Extract the (X, Y) coordinate from the center of the cell holding the provided text.  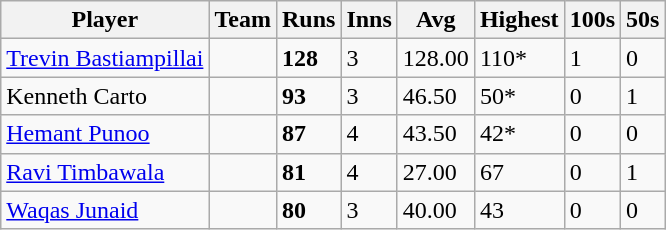
40.00 (436, 210)
Waqas Junaid (105, 210)
100s (592, 20)
81 (308, 172)
93 (308, 96)
43.50 (436, 134)
128 (308, 58)
Ravi Timbawala (105, 172)
Kenneth Carto (105, 96)
Team (243, 20)
Trevin Bastiampillai (105, 58)
67 (519, 172)
Player (105, 20)
128.00 (436, 58)
Highest (519, 20)
50* (519, 96)
46.50 (436, 96)
Hemant Punoo (105, 134)
87 (308, 134)
Runs (308, 20)
42* (519, 134)
110* (519, 58)
43 (519, 210)
27.00 (436, 172)
80 (308, 210)
Avg (436, 20)
Inns (369, 20)
50s (643, 20)
